For the text-containing cell, return its midpoint in [x, y] coordinate format. 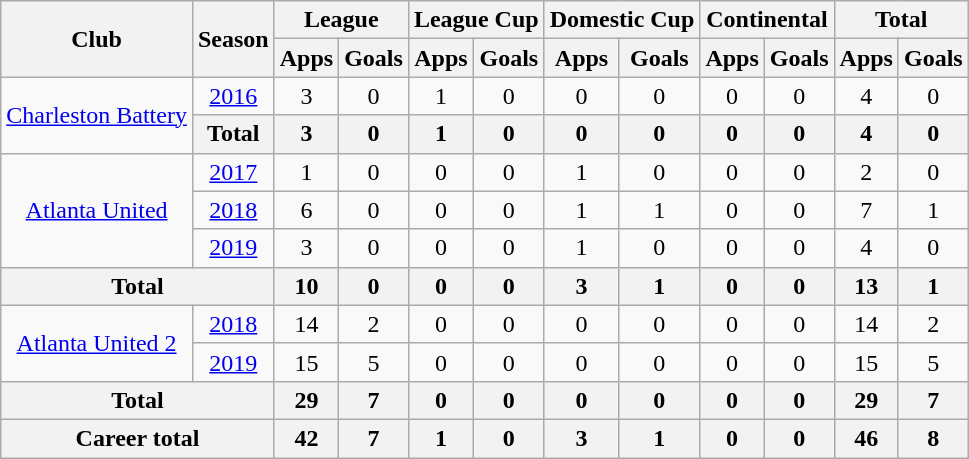
8 [933, 438]
Charleston Battery [97, 115]
Atlanta United 2 [97, 343]
Career total [138, 438]
46 [866, 438]
2017 [233, 172]
Continental [767, 20]
Season [233, 39]
13 [866, 286]
10 [306, 286]
6 [306, 210]
League [341, 20]
Atlanta United [97, 210]
League Cup [476, 20]
Domestic Cup [622, 20]
42 [306, 438]
Club [97, 39]
2016 [233, 96]
